Extract the (x, y) coordinate from the center of the cell holding the provided text.  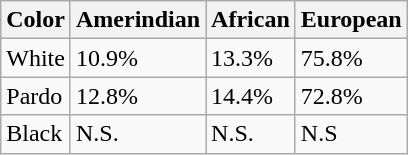
72.8% (351, 96)
Pardo (36, 96)
12.8% (138, 96)
75.8% (351, 58)
10.9% (138, 58)
Amerindian (138, 20)
European (351, 20)
13.3% (251, 58)
14.4% (251, 96)
Color (36, 20)
N.S (351, 134)
White (36, 58)
African (251, 20)
Black (36, 134)
